Extract the [x, y] coordinate from the center of the cell holding the provided text.  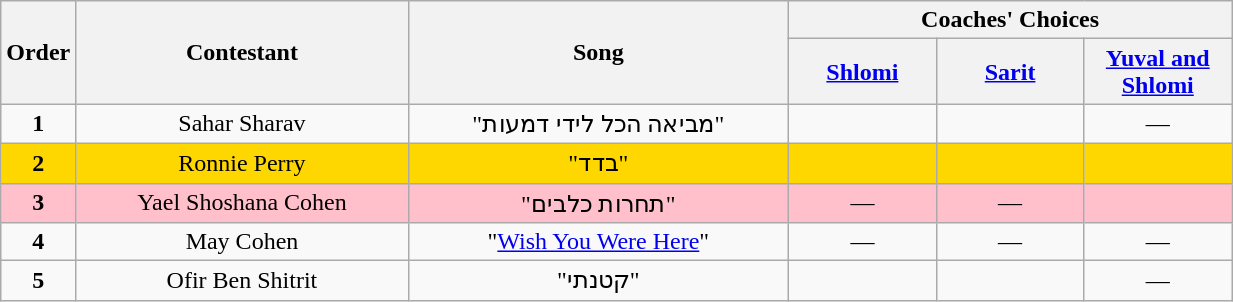
3 [38, 203]
"קטנתי" [598, 281]
Order [38, 52]
5 [38, 281]
Sahar Sharav [242, 124]
Sarit [1010, 72]
Shlomi [863, 72]
"Wish You Were Here" [598, 242]
Song [598, 52]
Ronnie Perry [242, 163]
Yuval and Shlomi [1158, 72]
1 [38, 124]
"בדד" [598, 163]
Contestant [242, 52]
Ofir Ben Shitrit [242, 281]
May Cohen [242, 242]
4 [38, 242]
Coaches' Choices [1010, 20]
2 [38, 163]
"מביאה הכל לידי דמעות" [598, 124]
"תחרות כלבים" [598, 203]
Yael Shoshana Cohen [242, 203]
